Capture the cell that displays the provided text and extract its [x, y] central coordinate. 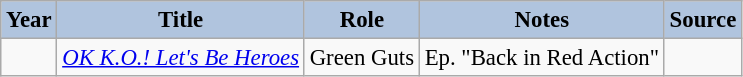
Role [362, 20]
Notes [542, 20]
Title [180, 20]
Source [702, 20]
OK K.O.! Let's Be Heroes [180, 58]
Year [29, 20]
Green Guts [362, 58]
Ep. "Back in Red Action" [542, 58]
